For the text-containing cell, return its midpoint in (x, y) coordinate format. 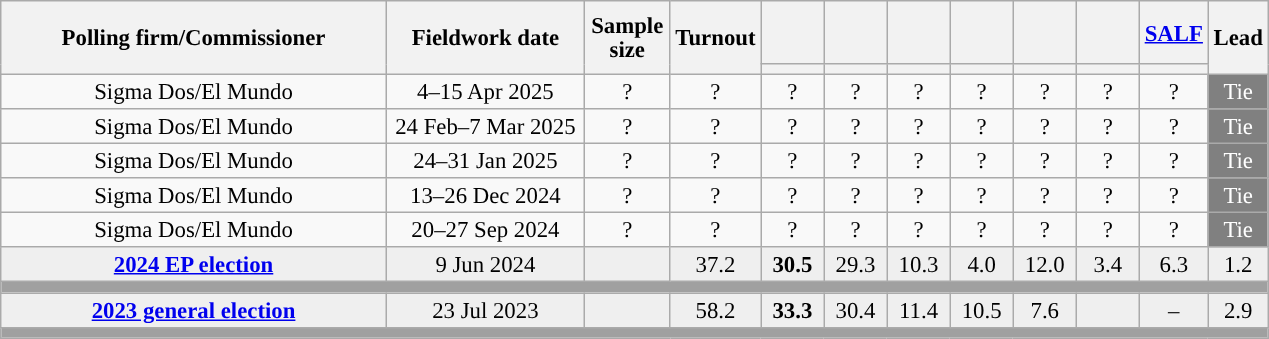
11.4 (918, 310)
12.0 (1044, 266)
Lead (1238, 38)
SALF (1174, 32)
1.2 (1238, 266)
10.5 (982, 310)
30.5 (792, 266)
3.4 (1108, 266)
Fieldwork date (485, 38)
23 Jul 2023 (485, 310)
13–26 Dec 2024 (485, 196)
20–27 Sep 2024 (485, 230)
Sample size (627, 38)
10.3 (918, 266)
30.4 (856, 310)
7.6 (1044, 310)
– (1174, 310)
2024 EP election (194, 266)
2023 general election (194, 310)
Turnout (716, 38)
6.3 (1174, 266)
Polling firm/Commissioner (194, 38)
2.9 (1238, 310)
24–31 Jan 2025 (485, 162)
24 Feb–7 Mar 2025 (485, 126)
4.0 (982, 266)
9 Jun 2024 (485, 266)
4–15 Apr 2025 (485, 92)
29.3 (856, 266)
37.2 (716, 266)
58.2 (716, 310)
33.3 (792, 310)
